Provide the (X, Y) coordinate of the cell's center where the given text is located.  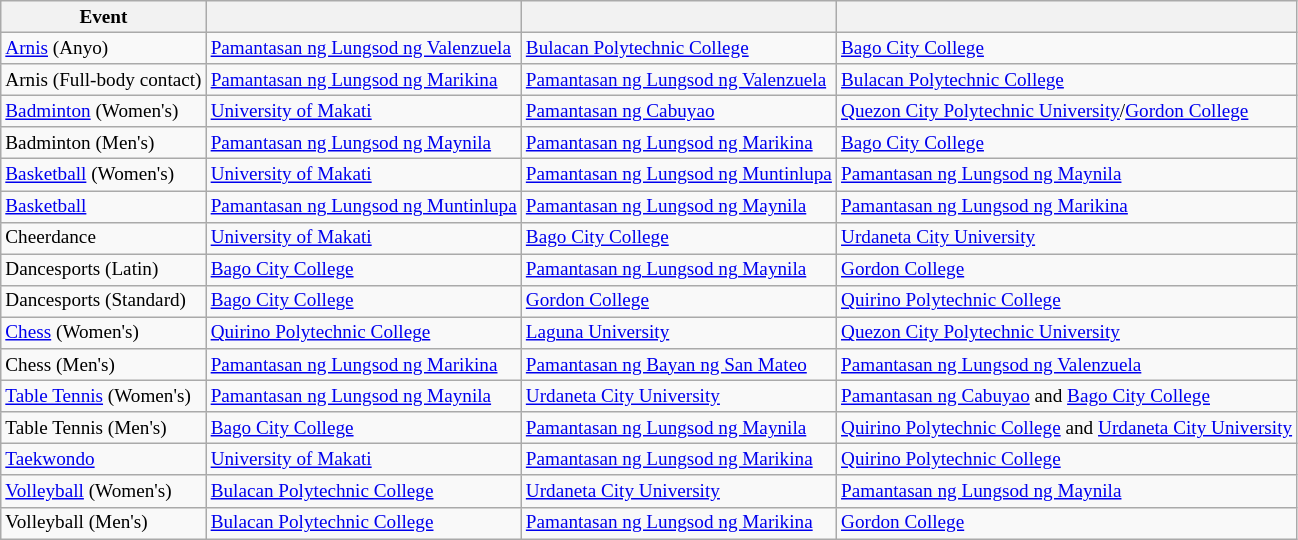
Event (104, 17)
Volleyball (Men's) (104, 523)
Dancesports (Standard) (104, 301)
Laguna University (678, 333)
Pamantasan ng Bayan ng San Mateo (678, 365)
Volleyball (Women's) (104, 491)
Table Tennis (Men's) (104, 428)
Basketball (Women's) (104, 175)
Quirino Polytechnic College and Urdaneta City University (1066, 428)
Badminton (Men's) (104, 143)
Quezon City Polytechnic University/Gordon College (1066, 111)
Pamantasan ng Cabuyao and Bago City College (1066, 396)
Table Tennis (Women's) (104, 396)
Taekwondo (104, 460)
Arnis (Anyo) (104, 48)
Pamantasan ng Cabuyao (678, 111)
Quezon City Polytechnic University (1066, 333)
Arnis (Full-body contact) (104, 80)
Dancesports (Latin) (104, 270)
Chess (Women's) (104, 333)
Basketball (104, 206)
Chess (Men's) (104, 365)
Cheerdance (104, 238)
Badminton (Women's) (104, 111)
